For the text-containing cell, return its midpoint in [X, Y] coordinate format. 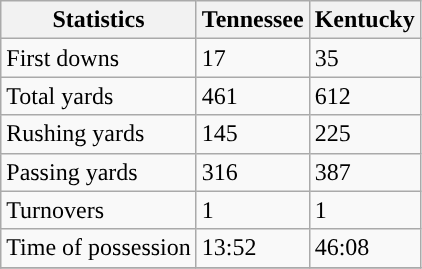
13:52 [252, 248]
Tennessee [252, 20]
35 [364, 58]
46:08 [364, 248]
17 [252, 58]
Passing yards [99, 172]
316 [252, 172]
Kentucky [364, 20]
225 [364, 134]
First downs [99, 58]
Time of possession [99, 248]
Turnovers [99, 210]
461 [252, 96]
Statistics [99, 20]
Total yards [99, 96]
145 [252, 134]
612 [364, 96]
387 [364, 172]
Rushing yards [99, 134]
